Return the (x, y) coordinate for the center point of the cell that contains the specified text.  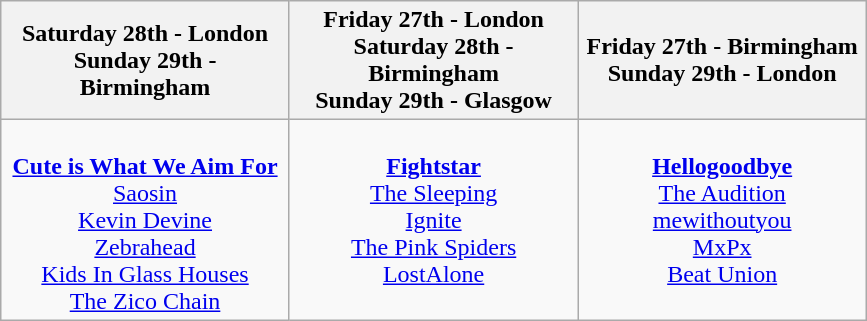
Friday 27th - LondonSaturday 28th - BirminghamSunday 29th - Glasgow (434, 60)
Friday 27th - BirminghamSunday 29th - London (722, 60)
Hellogoodbye The Audition mewithoutyou MxPx Beat Union (722, 220)
Fightstar The Sleeping Ignite The Pink Spiders LostAlone (434, 220)
Saturday 28th - LondonSunday 29th - Birmingham (146, 60)
Cute is What We Aim For Saosin Kevin Devine Zebrahead Kids In Glass Houses The Zico Chain (146, 220)
